Return the [X, Y] coordinate for the center point of the cell that contains the specified text.  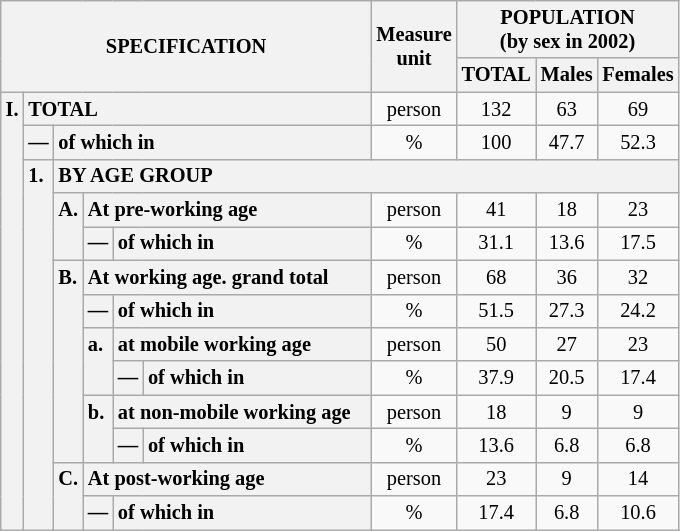
POPULATION (by sex in 2002) [568, 29]
24.2 [638, 311]
52.3 [638, 142]
63 [567, 109]
SPECIFICATION [186, 46]
14 [638, 479]
BY AGE GROUP [366, 176]
68 [496, 277]
32 [638, 277]
b. [98, 428]
31.1 [496, 243]
1. [38, 344]
Males [567, 75]
Measure unit [414, 46]
A. [68, 226]
51.5 [496, 311]
36 [567, 277]
69 [638, 109]
27.3 [567, 311]
At pre-working age [227, 210]
Females [638, 75]
27 [567, 344]
at mobile working age [242, 344]
17.5 [638, 243]
At working age. grand total [227, 277]
B. [68, 361]
47.7 [567, 142]
C. [68, 496]
At post-working age [227, 479]
50 [496, 344]
10.6 [638, 513]
a. [98, 360]
at non-mobile working age [242, 412]
41 [496, 210]
37.9 [496, 378]
132 [496, 109]
I. [12, 311]
20.5 [567, 378]
100 [496, 142]
